Detect which cell encompasses the target text, then output its [X, Y] center coordinate. 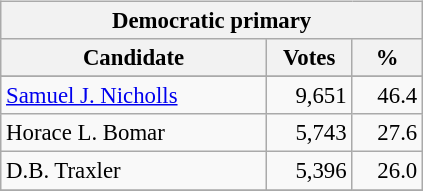
27.6 [388, 133]
26.0 [388, 171]
Horace L. Bomar [134, 133]
5,743 [309, 133]
Samuel J. Nicholls [134, 96]
5,396 [309, 171]
46.4 [388, 96]
% [388, 58]
Democratic primary [212, 21]
D.B. Traxler [134, 171]
9,651 [309, 96]
Votes [309, 58]
Candidate [134, 58]
